Extract the (X, Y) coordinate from the center of the cell holding the provided text.  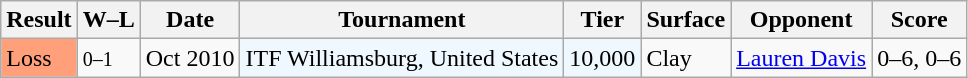
Loss (39, 58)
Result (39, 20)
ITF Williamsburg, United States (402, 58)
0–6, 0–6 (920, 58)
Tournament (402, 20)
Oct 2010 (190, 58)
Surface (686, 20)
W–L (108, 20)
Clay (686, 58)
Tier (602, 20)
0–1 (108, 58)
Opponent (802, 20)
Lauren Davis (802, 58)
10,000 (602, 58)
Date (190, 20)
Score (920, 20)
